Return the [x, y] coordinate for the center point of the cell that contains the specified text.  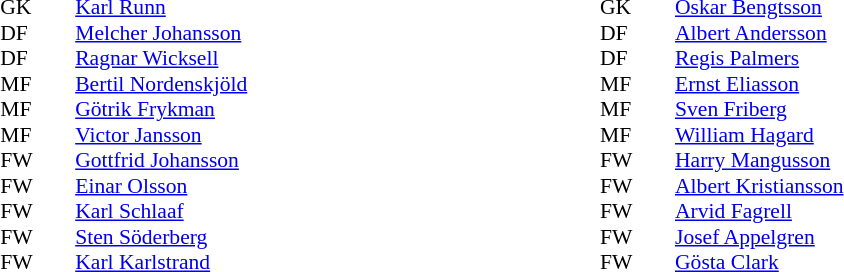
Albert Kristiansson [759, 186]
Albert Andersson [759, 33]
Gottfrid Johansson [161, 161]
William Hagard [759, 135]
Josef Appelgren [759, 237]
Melcher Johansson [161, 33]
Götrik Frykman [161, 109]
Karl Schlaaf [161, 211]
Bertil Nordenskjöld [161, 84]
Arvid Fagrell [759, 211]
Sten Söderberg [161, 237]
Victor Jansson [161, 135]
Regis Palmers [759, 59]
Sven Friberg [759, 109]
Ragnar Wicksell [161, 59]
Einar Olsson [161, 186]
Ernst Eliasson [759, 84]
Harry Mangusson [759, 161]
